Return [X, Y] of the center of cell containing provided text 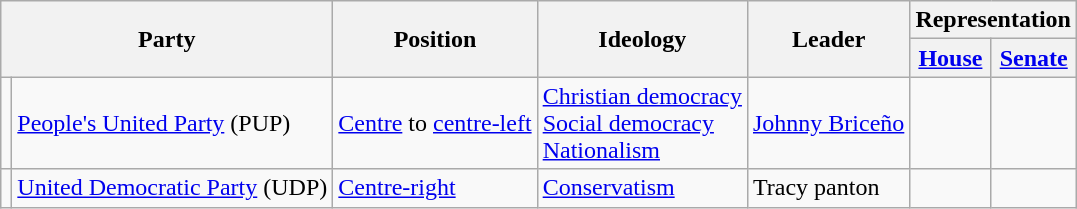
Ideology [642, 39]
Senate [1034, 58]
United Democratic Party (UDP) [172, 188]
House [950, 58]
Position [435, 39]
Leader [828, 39]
People's United Party (PUP) [172, 123]
Party [167, 39]
Centre-right [435, 188]
Conservatism [642, 188]
Representation [994, 20]
Tracy panton [828, 188]
Christian democracySocial democracyNationalism [642, 123]
Centre to centre-left [435, 123]
Johnny Briceño [828, 123]
